Extract the (x, y) coordinate from the center of the cell holding the provided text.  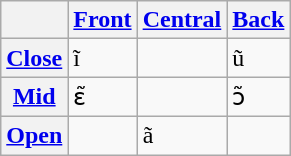
ũ (258, 58)
Back (258, 20)
Front (102, 20)
ã (182, 135)
ĩ (102, 58)
Central (182, 20)
Mid (34, 97)
Close (34, 58)
ɔ̃ (258, 97)
ɛ̃ (102, 97)
Open (34, 135)
